Output the (x, y) coordinate of the center of the cell containing the given text.  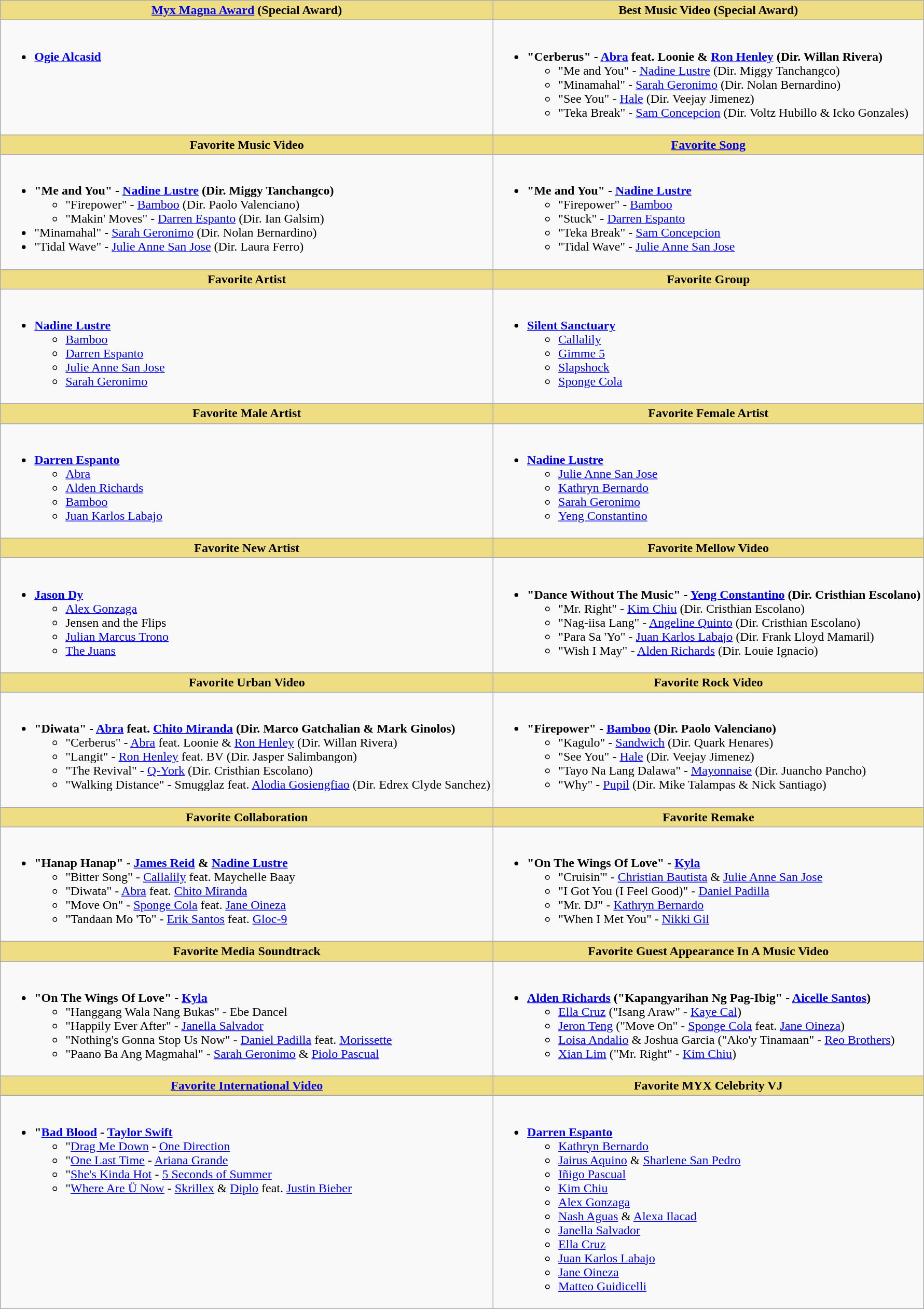
Favorite Male Artist (247, 414)
Ogie Alcasid (247, 78)
Favorite Media Soundtrack (247, 952)
Favorite Group (709, 279)
Favorite Collaboration (247, 817)
Favorite Urban Video (247, 682)
Favorite International Video (247, 1086)
Favorite Remake (709, 817)
Best Music Video (Special Award) (709, 10)
Nadine LustreBambooDarren EspantoJulie Anne San JoseSarah Geronimo (247, 347)
Myx Magna Award (Special Award) (247, 10)
Favorite MYX Celebrity VJ (709, 1086)
Favorite Guest Appearance In A Music Video (709, 952)
Silent SanctuaryCallalilyGimme 5SlapshockSponge Cola (709, 347)
Favorite Music Video (247, 145)
"Me and You" - Nadine Lustre"Firepower" - Bamboo"Stuck" - Darren Espanto"Teka Break" - Sam Concepcion"Tidal Wave" - Julie Anne San Jose (709, 212)
Favorite New Artist (247, 548)
Favorite Artist (247, 279)
Favorite Mellow Video (709, 548)
Favorite Rock Video (709, 682)
Favorite Song (709, 145)
Nadine LustreJulie Anne San JoseKathryn BernardoSarah GeronimoYeng Constantino (709, 480)
Darren EspantoAbraAlden RichardsBambooJuan Karlos Labajo (247, 480)
Jason DyAlex GonzagaJensen and the FlipsJulian Marcus TronoThe Juans (247, 615)
Favorite Female Artist (709, 414)
